Determine the [X, Y] coordinate at the center of the cell enclosing the given text.  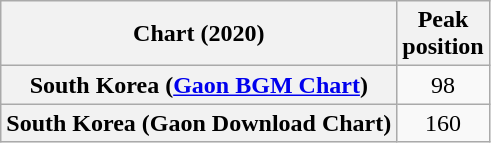
160 [443, 123]
Chart (2020) [199, 34]
Peakposition [443, 34]
South Korea (Gaon Download Chart) [199, 123]
98 [443, 85]
South Korea (Gaon BGM Chart) [199, 85]
